Return (X, Y) of the center of cell containing provided text 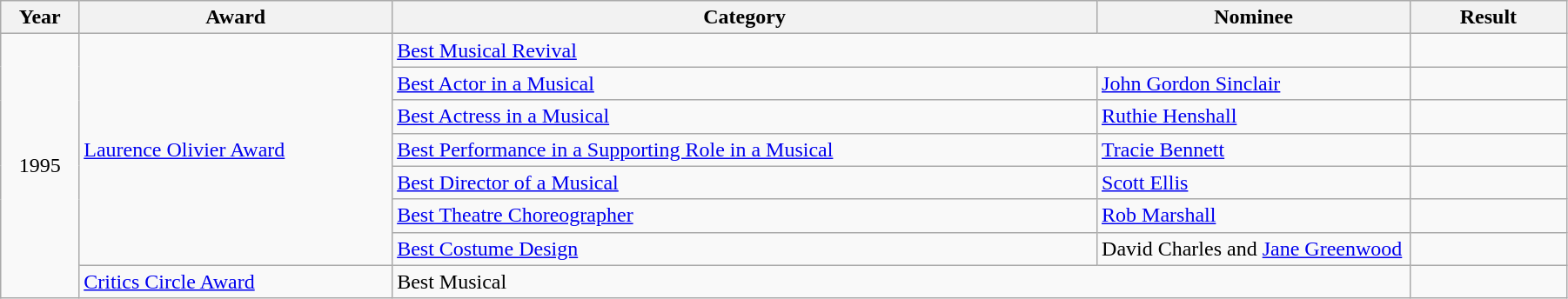
Tracie Bennett (1254, 149)
Nominee (1254, 17)
Result (1488, 17)
Best Performance in a Supporting Role in a Musical (745, 149)
Ruthie Henshall (1254, 116)
Year (40, 17)
Laurence Olivier Award (236, 149)
Rob Marshall (1254, 216)
Best Costume Design (745, 249)
Best Theatre Choreographer (745, 216)
Best Actress in a Musical (745, 116)
Award (236, 17)
John Gordon Sinclair (1254, 83)
Scott Ellis (1254, 183)
Category (745, 17)
Best Director of a Musical (745, 183)
Best Actor in a Musical (745, 83)
Best Musical Revival (901, 50)
Critics Circle Award (236, 282)
David Charles and Jane Greenwood (1254, 249)
Best Musical (901, 282)
1995 (40, 166)
